Identify which cell holds the provided text, then report its [x, y] central coordinate. 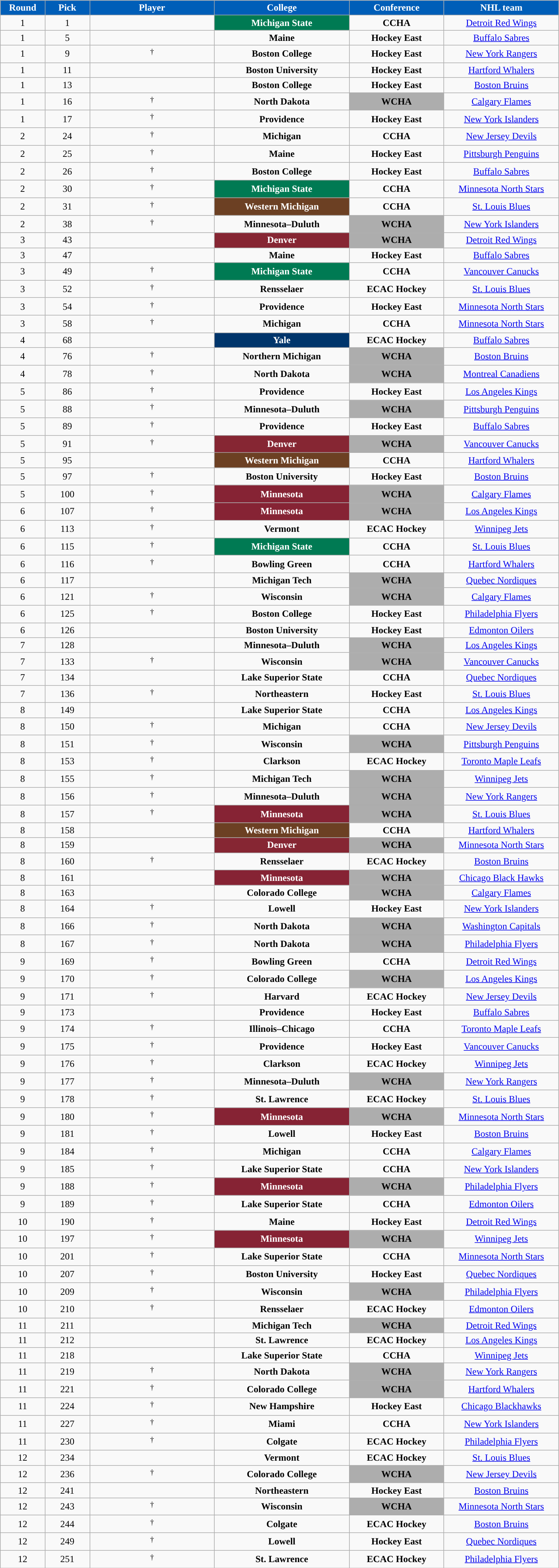
219 [67, 1372]
97 [67, 476]
136 [67, 694]
Miami [281, 1425]
91 [67, 444]
16 [67, 101]
201 [67, 1256]
160 [67, 862]
164 [67, 909]
43 [67, 240]
New Hampshire [281, 1406]
188 [67, 1186]
153 [67, 762]
26 [67, 171]
68 [67, 340]
30 [67, 189]
221 [67, 1389]
100 [67, 494]
227 [67, 1425]
128 [67, 645]
178 [67, 1099]
218 [67, 1355]
NHL team [501, 8]
89 [67, 427]
121 [67, 597]
116 [67, 564]
173 [67, 1013]
189 [67, 1204]
230 [67, 1442]
171 [67, 997]
25 [67, 154]
159 [67, 845]
88 [67, 409]
167 [67, 944]
149 [67, 710]
38 [67, 224]
209 [67, 1292]
207 [67, 1274]
181 [67, 1134]
Montreal Canadiens [501, 374]
Pick [67, 8]
58 [67, 324]
174 [67, 1029]
184 [67, 1152]
133 [67, 661]
107 [67, 512]
117 [67, 580]
Conference [396, 8]
176 [67, 1064]
Harvard [281, 997]
76 [67, 356]
210 [67, 1309]
243 [67, 1506]
234 [67, 1458]
180 [67, 1116]
31 [67, 207]
197 [67, 1239]
52 [67, 289]
Yale [281, 340]
49 [67, 271]
134 [67, 678]
190 [67, 1222]
17 [67, 119]
Illinois–Chicago [281, 1029]
Chicago Black Hawks [501, 878]
150 [67, 726]
161 [67, 878]
95 [67, 460]
24 [67, 137]
Northern Michigan [281, 356]
166 [67, 926]
54 [67, 307]
241 [67, 1490]
78 [67, 374]
244 [67, 1524]
157 [67, 814]
158 [67, 830]
13 [67, 85]
151 [67, 744]
211 [67, 1325]
126 [67, 630]
236 [67, 1474]
156 [67, 796]
86 [67, 392]
Player [152, 8]
115 [67, 546]
47 [67, 255]
155 [67, 779]
125 [67, 614]
Chicago Blackhawks [501, 1406]
Washington Capitals [501, 926]
177 [67, 1082]
224 [67, 1406]
169 [67, 961]
Round [23, 8]
175 [67, 1046]
163 [67, 893]
249 [67, 1542]
College [281, 8]
251 [67, 1559]
185 [67, 1169]
113 [67, 529]
170 [67, 979]
212 [67, 1340]
